Detect which cell encompasses the target text, then output its (x, y) center coordinate. 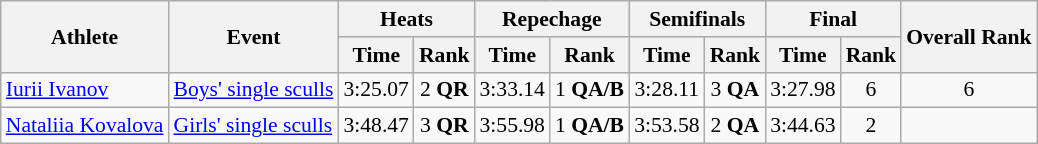
3:44.63 (802, 126)
3:28.11 (666, 90)
Heats (406, 19)
3 QR (444, 126)
2 QR (444, 90)
3:25.07 (376, 90)
Iurii Ivanov (85, 90)
Girls' single sculls (254, 126)
Semifinals (697, 19)
Final (833, 19)
3 QA (736, 90)
2 QA (736, 126)
Event (254, 36)
3:53.58 (666, 126)
Athlete (85, 36)
Boys' single sculls (254, 90)
Repechage (552, 19)
Overall Rank (968, 36)
3:33.14 (512, 90)
3:55.98 (512, 126)
3:27.98 (802, 90)
Nataliia Kovalova (85, 126)
2 (872, 126)
3:48.47 (376, 126)
